From the cell containing the given text, extract its center point as (x, y) coordinate. 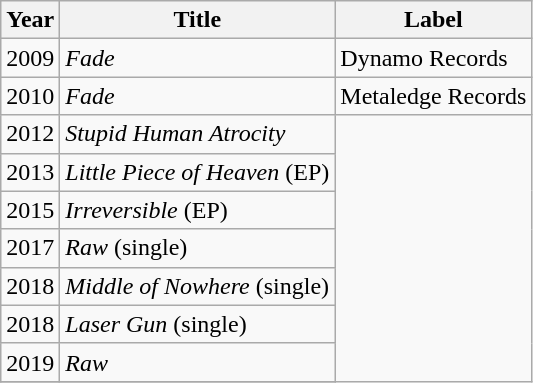
Year (30, 20)
Laser Gun (single) (198, 324)
Label (434, 20)
Raw (198, 362)
2017 (30, 248)
2013 (30, 172)
Irreversible (EP) (198, 210)
2019 (30, 362)
2012 (30, 134)
Metaledge Records (434, 96)
Raw (single) (198, 248)
2015 (30, 210)
2010 (30, 96)
2009 (30, 58)
Dynamo Records (434, 58)
Middle of Nowhere (single) (198, 286)
Little Piece of Heaven (EP) (198, 172)
Title (198, 20)
Stupid Human Atrocity (198, 134)
